Provide the [x, y] coordinate of the cell's center where the given text is located.  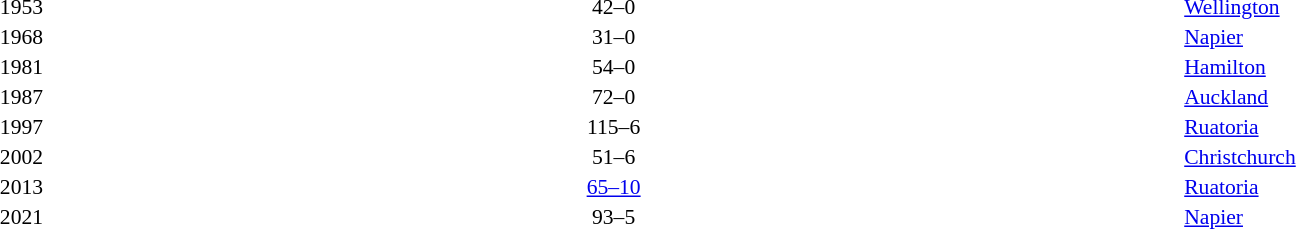
72–0 [614, 97]
51–6 [614, 157]
115–6 [614, 127]
65–10 [614, 187]
54–0 [614, 67]
31–0 [614, 37]
